Capture the cell that displays the provided text and extract its (x, y) central coordinate. 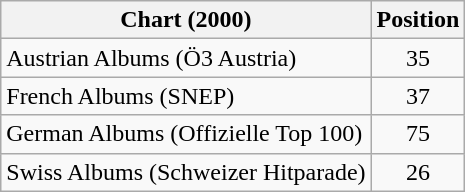
Position (418, 20)
75 (418, 134)
Chart (2000) (186, 20)
26 (418, 172)
German Albums (Offizielle Top 100) (186, 134)
French Albums (SNEP) (186, 96)
35 (418, 58)
Austrian Albums (Ö3 Austria) (186, 58)
Swiss Albums (Schweizer Hitparade) (186, 172)
37 (418, 96)
